Detect which cell encompasses the target text, then output its [X, Y] center coordinate. 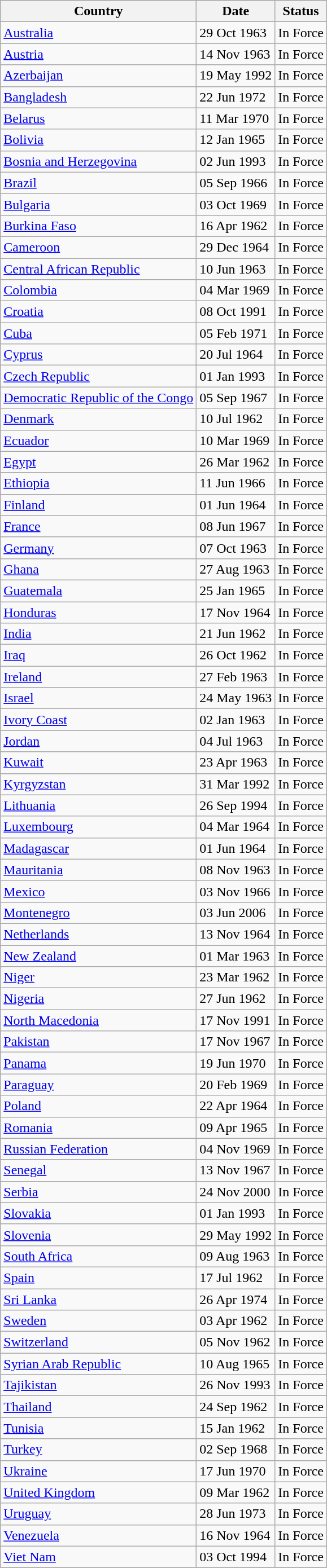
United Kingdom [98, 1492]
Finland [98, 505]
Bosnia and Herzegovina [98, 161]
04 Mar 1964 [236, 827]
Senegal [98, 1170]
10 Aug 1965 [236, 1364]
Niger [98, 977]
01 Mar 1963 [236, 956]
26 Oct 1962 [236, 655]
Cuba [98, 333]
Slovakia [98, 1213]
02 Jun 1993 [236, 161]
Poland [98, 1106]
24 May 1963 [236, 698]
Bulgaria [98, 204]
09 Aug 1963 [236, 1256]
16 Apr 1962 [236, 226]
Madagascar [98, 848]
Pakistan [98, 1042]
07 Oct 1963 [236, 548]
Uruguay [98, 1514]
Nigeria [98, 999]
17 Jun 1970 [236, 1471]
17 Jul 1962 [236, 1278]
Central African Republic [98, 269]
Azerbaijan [98, 76]
31 Mar 1992 [236, 784]
Ivory Coast [98, 720]
05 Nov 1962 [236, 1342]
Romania [98, 1127]
Ghana [98, 569]
Mexico [98, 891]
Tajikistan [98, 1385]
04 Jul 1963 [236, 741]
Jordan [98, 741]
North Macedonia [98, 1020]
21 Jun 1962 [236, 634]
Russian Federation [98, 1149]
Country [98, 11]
Burkina Faso [98, 226]
09 Mar 1962 [236, 1492]
26 Sep 1994 [236, 805]
26 Nov 1993 [236, 1385]
France [98, 526]
27 Jun 1962 [236, 999]
17 Nov 1964 [236, 612]
Croatia [98, 312]
Panama [98, 1063]
Israel [98, 698]
03 Jun 2006 [236, 913]
Austria [98, 54]
02 Sep 1968 [236, 1450]
Egypt [98, 462]
Mauritania [98, 870]
Date [236, 11]
Belarus [98, 118]
Denmark [98, 419]
Slovenia [98, 1235]
Luxembourg [98, 827]
10 Mar 1969 [236, 441]
22 Jun 1972 [236, 97]
29 Oct 1963 [236, 33]
10 Jun 1963 [236, 269]
29 May 1992 [236, 1235]
Lithuania [98, 805]
Australia [98, 33]
22 Apr 1964 [236, 1106]
Turkey [98, 1450]
26 Apr 1974 [236, 1299]
Cameroon [98, 247]
03 Apr 1962 [236, 1321]
13 Nov 1964 [236, 934]
03 Oct 1994 [236, 1557]
08 Oct 1991 [236, 312]
Ireland [98, 677]
23 Apr 1963 [236, 763]
08 Nov 1963 [236, 870]
02 Jan 1963 [236, 720]
Honduras [98, 612]
08 Jun 1967 [236, 526]
20 Feb 1969 [236, 1085]
Venezuela [98, 1535]
Ecuador [98, 441]
16 Nov 1964 [236, 1535]
23 Mar 1962 [236, 977]
17 Nov 1991 [236, 1020]
Montenegro [98, 913]
New Zealand [98, 956]
05 Sep 1967 [236, 398]
Czech Republic [98, 376]
25 Jan 1965 [236, 591]
Bolivia [98, 140]
27 Aug 1963 [236, 569]
South Africa [98, 1256]
Spain [98, 1278]
28 Jun 1973 [236, 1514]
Serbia [98, 1192]
Sweden [98, 1321]
27 Feb 1963 [236, 677]
03 Oct 1969 [236, 204]
Switzerland [98, 1342]
Tunisia [98, 1428]
03 Nov 1966 [236, 891]
04 Nov 1969 [236, 1149]
Status [301, 11]
04 Mar 1969 [236, 290]
Sri Lanka [98, 1299]
17 Nov 1967 [236, 1042]
11 Jun 1966 [236, 483]
Cyprus [98, 355]
19 Jun 1970 [236, 1063]
05 Sep 1966 [236, 183]
Thailand [98, 1407]
Ethiopia [98, 483]
India [98, 634]
14 Nov 1963 [236, 54]
Bangladesh [98, 97]
26 Mar 1962 [236, 462]
Syrian Arab Republic [98, 1364]
Kyrgyzstan [98, 784]
15 Jan 1962 [236, 1428]
Ukraine [98, 1471]
Kuwait [98, 763]
09 Apr 1965 [236, 1127]
Colombia [98, 290]
Brazil [98, 183]
Guatemala [98, 591]
Paraguay [98, 1085]
12 Jan 1965 [236, 140]
24 Nov 2000 [236, 1192]
Germany [98, 548]
29 Dec 1964 [236, 247]
11 Mar 1970 [236, 118]
24 Sep 1962 [236, 1407]
Democratic Republic of the Congo [98, 398]
05 Feb 1971 [236, 333]
13 Nov 1967 [236, 1170]
20 Jul 1964 [236, 355]
10 Jul 1962 [236, 419]
19 May 1992 [236, 76]
Viet Nam [98, 1557]
Netherlands [98, 934]
Iraq [98, 655]
